Extract the [x, y] coordinate from the center of the cell holding the provided text.  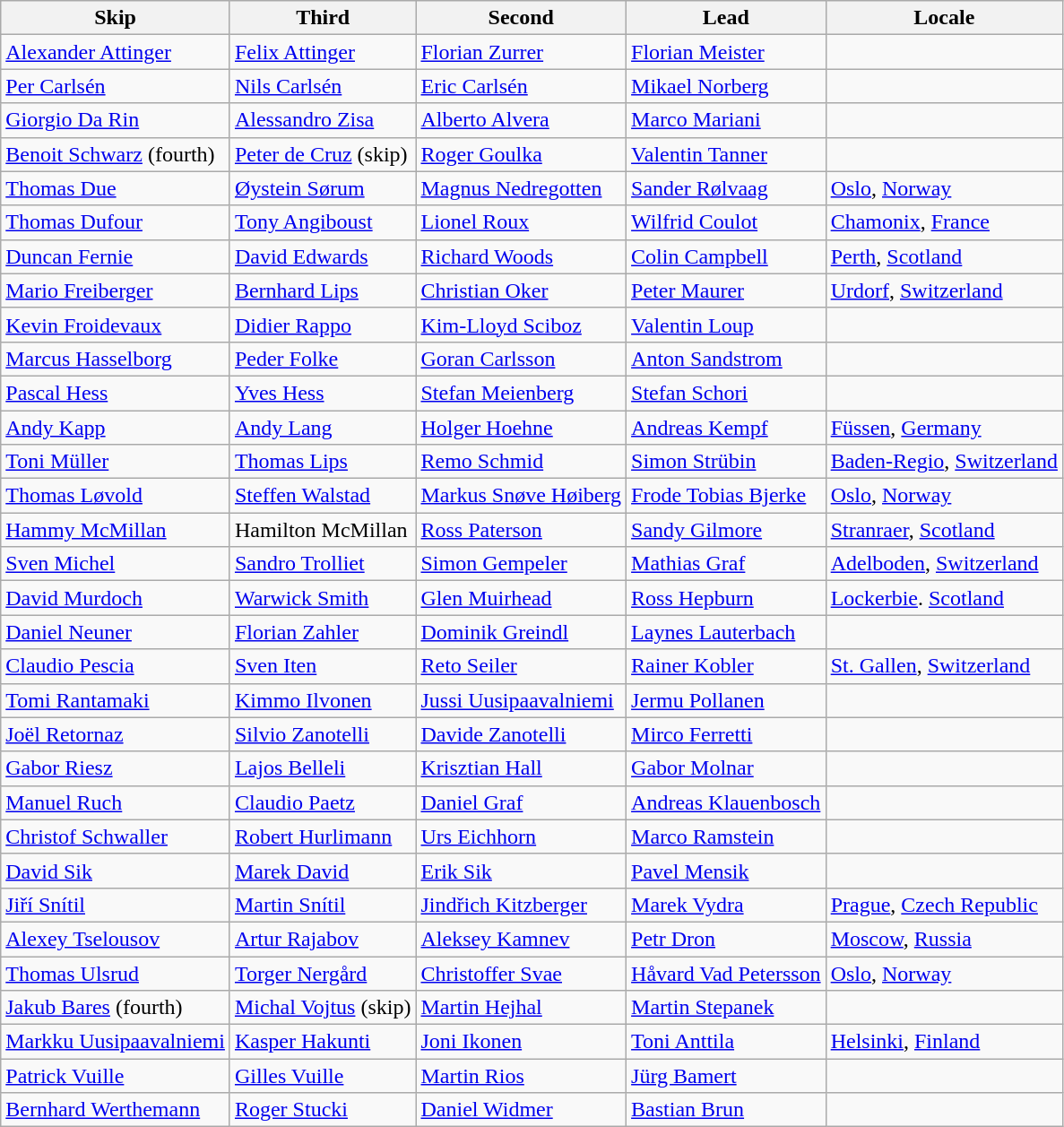
Yves Hess [323, 393]
Martin Hejhal [522, 1008]
Benoit Schwarz (fourth) [116, 154]
Petr Dron [726, 939]
Goran Carlsson [522, 359]
David Sik [116, 871]
Jakub Bares (fourth) [116, 1008]
Nils Carlsén [323, 86]
Anton Sandstrom [726, 359]
Gabor Riesz [116, 768]
Peder Folke [323, 359]
Sander Rølvaag [726, 188]
Urs Eichhorn [522, 837]
Markus Snøve Høiberg [522, 496]
Joël Retornaz [116, 734]
Mathias Graf [726, 564]
Håvard Vad Petersson [726, 973]
Prague, Czech Republic [944, 905]
Bernhard Lips [323, 290]
Martin Stepanek [726, 1008]
Laynes Lauterbach [726, 632]
Claudio Paetz [323, 802]
Davide Zanotelli [522, 734]
Joni Ikonen [522, 1042]
Adelboden, Switzerland [944, 564]
Andy Lang [323, 428]
Roger Stucki [323, 1110]
Duncan Fernie [116, 256]
St. Gallen, Switzerland [944, 666]
Torger Nergård [323, 973]
Helsinki, Finland [944, 1042]
Robert Hurlimann [323, 837]
Felix Attinger [323, 52]
Krisztian Hall [522, 768]
Marco Mariani [726, 120]
Andreas Kempf [726, 428]
Martin Rios [522, 1076]
Richard Woods [522, 256]
Second [522, 18]
Michal Vojtus (skip) [323, 1008]
Sven Iten [323, 666]
Baden-Regio, Switzerland [944, 462]
Jindřich Kitzberger [522, 905]
Christoffer Svae [522, 973]
Stefan Schori [726, 393]
Peter de Cruz (skip) [323, 154]
Bastian Brun [726, 1110]
Stranraer, Scotland [944, 530]
Valentin Tanner [726, 154]
Thomas Ulsrud [116, 973]
Steffen Walstad [323, 496]
Alexander Attinger [116, 52]
Didier Rappo [323, 325]
Pavel Mensik [726, 871]
Kevin Froidevaux [116, 325]
Kimmo Ilvonen [323, 700]
Magnus Nedregotten [522, 188]
Locale [944, 18]
Markku Uusipaavalniemi [116, 1042]
Marco Ramstein [726, 837]
Erik Sik [522, 871]
Lajos Belleli [323, 768]
Mirco Ferretti [726, 734]
Gabor Molnar [726, 768]
Jürg Bamert [726, 1076]
Manuel Ruch [116, 802]
Thomas Lips [323, 462]
Toni Anttila [726, 1042]
Toni Müller [116, 462]
David Murdoch [116, 598]
Hamilton McMillan [323, 530]
Simon Strübin [726, 462]
Dominik Greindl [522, 632]
Wilfrid Coulot [726, 222]
Silvio Zanotelli [323, 734]
Kim-Lloyd Sciboz [522, 325]
Aleksey Kamnev [522, 939]
Warwick Smith [323, 598]
Alberto Alvera [522, 120]
Jussi Uusipaavalniemi [522, 700]
Gilles Vuille [323, 1076]
Hammy McMillan [116, 530]
Tomi Rantamaki [116, 700]
Frode Tobias Bjerke [726, 496]
Thomas Due [116, 188]
Peter Maurer [726, 290]
Glen Muirhead [522, 598]
David Edwards [323, 256]
Daniel Widmer [522, 1110]
Øystein Sørum [323, 188]
Roger Goulka [522, 154]
Valentin Loup [726, 325]
Lockerbie. Scotland [944, 598]
Füssen, Germany [944, 428]
Holger Hoehne [522, 428]
Alessandro Zisa [323, 120]
Jermu Pollanen [726, 700]
Alexey Tselousov [116, 939]
Patrick Vuille [116, 1076]
Mikael Norberg [726, 86]
Giorgio Da Rin [116, 120]
Florian Zurrer [522, 52]
Stefan Meienberg [522, 393]
Marek Vydra [726, 905]
Reto Seiler [522, 666]
Eric Carlsén [522, 86]
Christian Oker [522, 290]
Andreas Klauenbosch [726, 802]
Florian Zahler [323, 632]
Thomas Dufour [116, 222]
Claudio Pescia [116, 666]
Thomas Løvold [116, 496]
Ross Hepburn [726, 598]
Urdorf, Switzerland [944, 290]
Skip [116, 18]
Marek David [323, 871]
Lionel Roux [522, 222]
Andy Kapp [116, 428]
Sven Michel [116, 564]
Daniel Neuner [116, 632]
Third [323, 18]
Kasper Hakunti [323, 1042]
Florian Meister [726, 52]
Perth, Scotland [944, 256]
Jiří Snítil [116, 905]
Artur Rajabov [323, 939]
Pascal Hess [116, 393]
Sandy Gilmore [726, 530]
Lead [726, 18]
Chamonix, France [944, 222]
Simon Gempeler [522, 564]
Daniel Graf [522, 802]
Per Carlsén [116, 86]
Colin Campbell [726, 256]
Remo Schmid [522, 462]
Moscow, Russia [944, 939]
Rainer Kobler [726, 666]
Sandro Trolliet [323, 564]
Ross Paterson [522, 530]
Christof Schwaller [116, 837]
Bernhard Werthemann [116, 1110]
Marcus Hasselborg [116, 359]
Tony Angiboust [323, 222]
Mario Freiberger [116, 290]
Martin Snítil [323, 905]
